Search for the cell housing the specified text and yield its [X, Y] center coordinate. 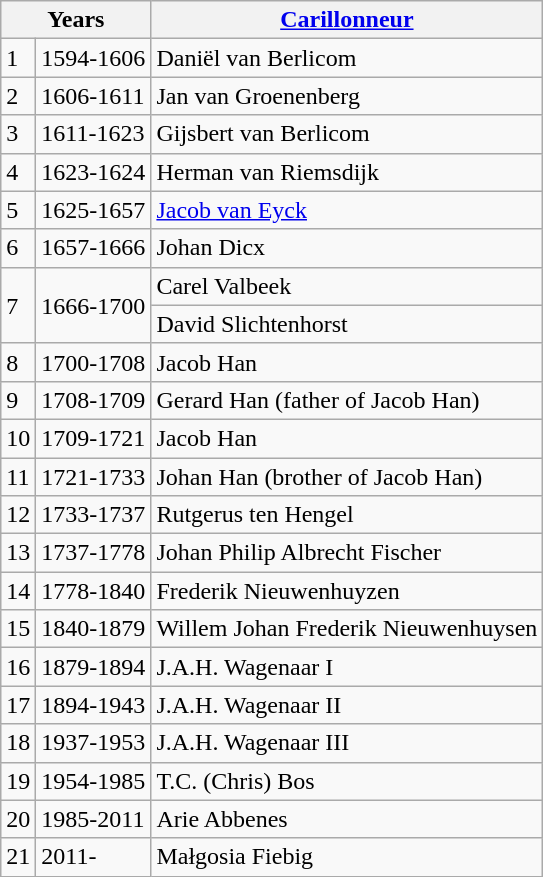
Daniël van Berlicom [347, 58]
1954-1985 [94, 781]
10 [18, 438]
1721-1733 [94, 477]
1985-2011 [94, 819]
6 [18, 248]
19 [18, 781]
Willem Johan Frederik Nieuwenhuysen [347, 629]
1606-1611 [94, 96]
15 [18, 629]
David Slichtenhorst [347, 324]
1657-1666 [94, 248]
1778-1840 [94, 591]
17 [18, 705]
Jacob van Eyck [347, 210]
Carel Valbeek [347, 286]
Johan Philip Albrecht Fischer [347, 553]
1879-1894 [94, 667]
1937-1953 [94, 743]
Jan van Groenenberg [347, 96]
8 [18, 362]
Johan Dicx [347, 248]
21 [18, 857]
1700-1708 [94, 362]
7 [18, 305]
3 [18, 134]
J.A.H. Wagenaar III [347, 743]
20 [18, 819]
1623-1624 [94, 172]
1840-1879 [94, 629]
4 [18, 172]
Johan Han (brother of Jacob Han) [347, 477]
5 [18, 210]
1709-1721 [94, 438]
1708-1709 [94, 400]
Years [76, 20]
12 [18, 515]
18 [18, 743]
1611-1623 [94, 134]
Arie Abbenes [347, 819]
Frederik Nieuwenhuyzen [347, 591]
Gijsbert van Berlicom [347, 134]
9 [18, 400]
J.A.H. Wagenaar I [347, 667]
14 [18, 591]
1894-1943 [94, 705]
16 [18, 667]
Małgosia Fiebig [347, 857]
2011- [94, 857]
1733-1737 [94, 515]
1666-1700 [94, 305]
11 [18, 477]
J.A.H. Wagenaar II [347, 705]
Gerard Han (father of Jacob Han) [347, 400]
Rutgerus ten Hengel [347, 515]
1625-1657 [94, 210]
1594-1606 [94, 58]
13 [18, 553]
Carillonneur [347, 20]
1 [18, 58]
2 [18, 96]
T.C. (Chris) Bos [347, 781]
1737-1778 [94, 553]
Herman van Riemsdijk [347, 172]
